Output the [x, y] coordinate of the center of the cell containing the given text.  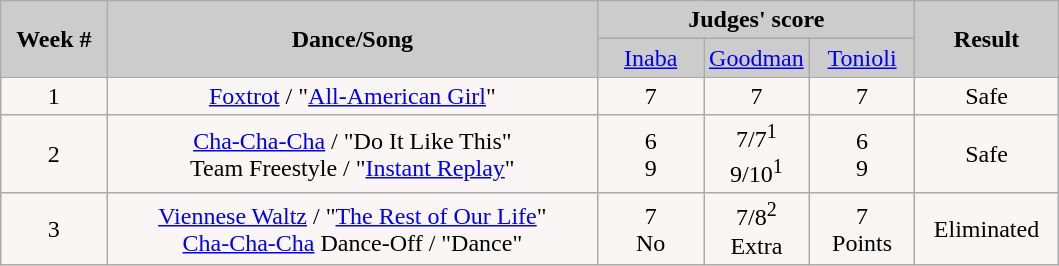
Goodman [757, 58]
Judges' score [756, 20]
7No [651, 229]
3 [54, 229]
7/82Extra [757, 229]
Cha-Cha-Cha / "Do It Like This"Team Freestyle / "Instant Replay" [352, 154]
Viennese Waltz / "The Rest of Our Life"Cha-Cha-Cha Dance-Off / "Dance" [352, 229]
Dance/Song [352, 39]
7Points [862, 229]
1 [54, 96]
Week # [54, 39]
Result [986, 39]
Inaba [651, 58]
7/719/101 [757, 154]
Foxtrot / "All-American Girl" [352, 96]
Tonioli [862, 58]
Eliminated [986, 229]
2 [54, 154]
